Return [x, y] of the center of cell containing provided text 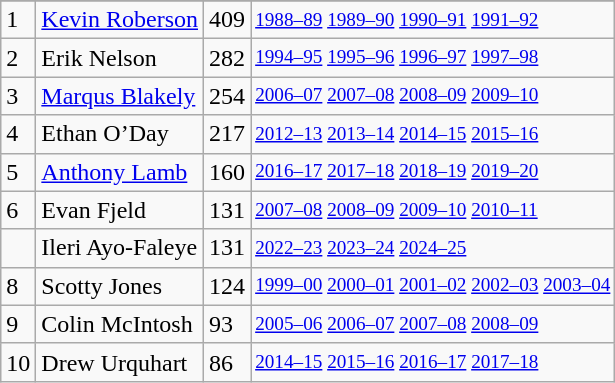
4 [18, 134]
86 [228, 362]
93 [228, 324]
Erik Nelson [120, 58]
409 [228, 20]
2005–06 2006–07 2007–08 2008–09 [433, 324]
3 [18, 96]
5 [18, 172]
8 [18, 286]
Ileri Ayo-Faleye [120, 248]
2016–17 2017–18 2018–19 2019–20 [433, 172]
2012–13 2013–14 2014–15 2015–16 [433, 134]
1994–95 1995–96 1996–97 1997–98 [433, 58]
160 [228, 172]
1 [18, 20]
1999–00 2000–01 2001–02 2002–03 2003–04 [433, 286]
10 [18, 362]
Anthony Lamb [120, 172]
2007–08 2008–09 2009–10 2010–11 [433, 210]
2022–23 2023–24 2024–25 [433, 248]
Kevin Roberson [120, 20]
217 [228, 134]
124 [228, 286]
1988–89 1989–90 1990–91 1991–92 [433, 20]
2 [18, 58]
Ethan O’Day [120, 134]
254 [228, 96]
Scotty Jones [120, 286]
282 [228, 58]
9 [18, 324]
Colin McIntosh [120, 324]
Evan Fjeld [120, 210]
Marqus Blakely [120, 96]
Drew Urquhart [120, 362]
2006–07 2007–08 2008–09 2009–10 [433, 96]
6 [18, 210]
2014–15 2015–16 2016–17 2017–18 [433, 362]
